Return [X, Y] of the center of cell containing provided text 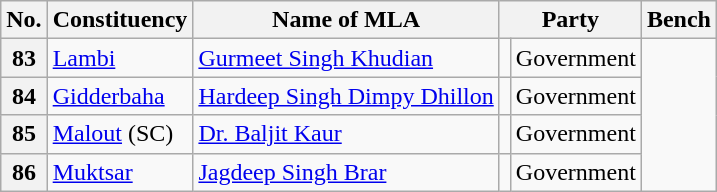
Gidderbaha [120, 96]
84 [24, 96]
85 [24, 134]
83 [24, 58]
Hardeep Singh Dimpy Dhillon [346, 96]
Lambi [120, 58]
Dr. Baljit Kaur [346, 134]
Jagdeep Singh Brar [346, 172]
No. [24, 20]
Name of MLA [346, 20]
Constituency [120, 20]
Gurmeet Singh Khudian [346, 58]
86 [24, 172]
Muktsar [120, 172]
Bench [678, 20]
Party [570, 20]
Malout (SC) [120, 134]
